Determine the [X, Y] coordinate at the center of the cell enclosing the given text.  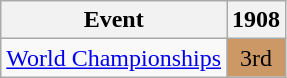
Event [114, 20]
3rd [256, 58]
World Championships [114, 58]
1908 [256, 20]
